Identify which cell holds the provided text, then report its [X, Y] central coordinate. 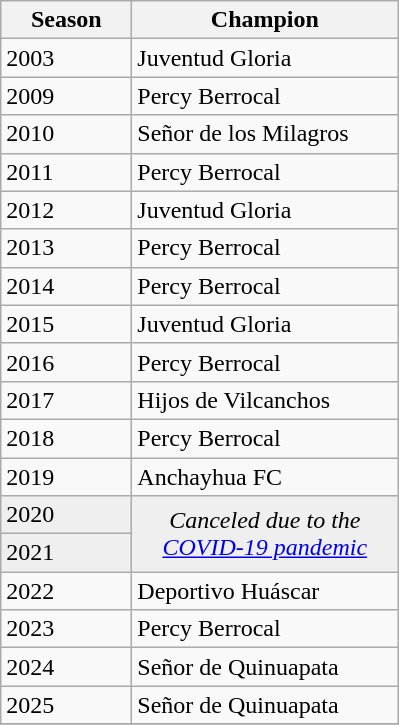
2016 [66, 362]
2025 [66, 705]
Canceled due to the COVID-19 pandemic [265, 534]
2010 [66, 134]
2014 [66, 286]
Anchayhua FC [265, 477]
2015 [66, 324]
2017 [66, 400]
Señor de los Milagros [265, 134]
2019 [66, 477]
Season [66, 20]
2018 [66, 438]
2013 [66, 248]
2020 [66, 515]
2011 [66, 172]
2023 [66, 629]
Champion [265, 20]
2003 [66, 58]
2021 [66, 553]
2009 [66, 96]
2024 [66, 667]
2012 [66, 210]
Hijos de Vilcanchos [265, 400]
Deportivo Huáscar [265, 591]
2022 [66, 591]
